Return (x, y) of the center of cell containing provided text 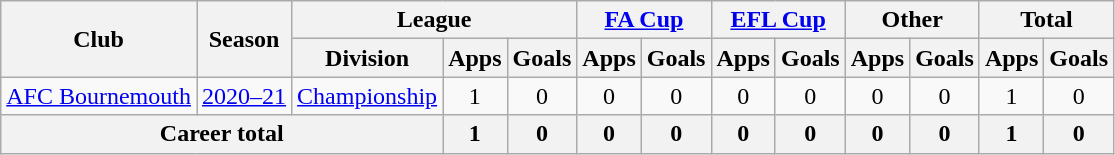
League (434, 20)
Total (1046, 20)
Division (368, 58)
AFC Bournemouth (99, 96)
2020–21 (244, 96)
Season (244, 39)
Other (912, 20)
Club (99, 39)
FA Cup (644, 20)
Championship (368, 96)
Career total (222, 134)
EFL Cup (778, 20)
